Scan for the cell matching the given text and deliver its [X, Y] coordinate at center. 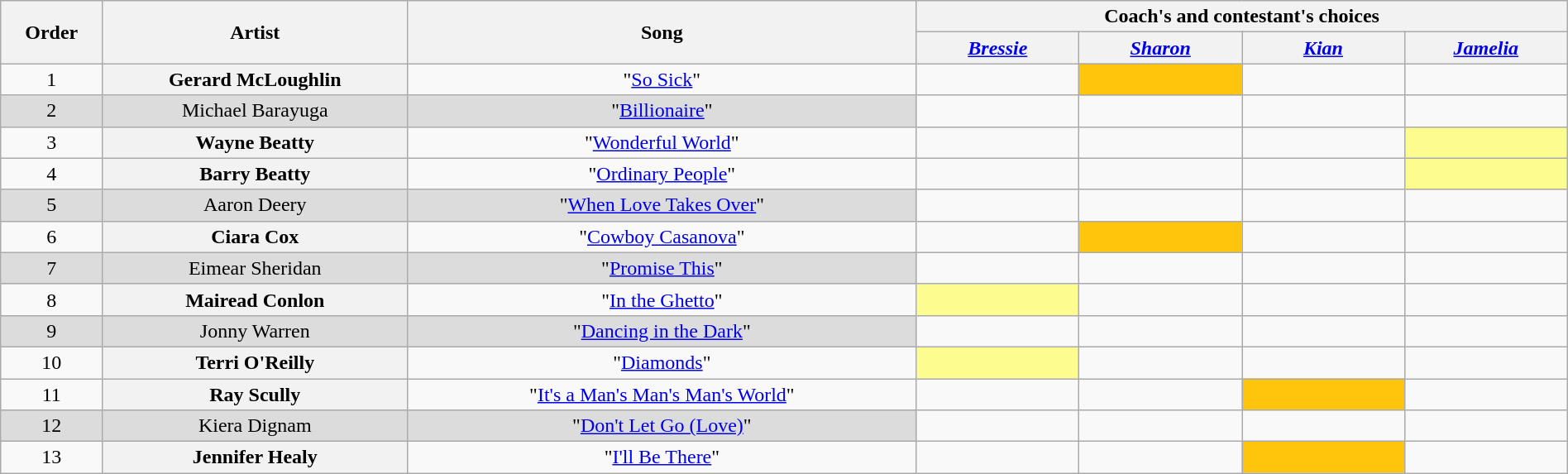
Jonny Warren [255, 331]
7 [51, 268]
9 [51, 331]
Song [662, 32]
"Diamonds" [662, 362]
Eimear Sheridan [255, 268]
"It's a Man's Man's Man's World" [662, 395]
Order [51, 32]
4 [51, 174]
Ray Scully [255, 395]
"In the Ghetto" [662, 299]
Kiera Dignam [255, 426]
12 [51, 426]
Jennifer Healy [255, 457]
"Dancing in the Dark" [662, 331]
Barry Beatty [255, 174]
8 [51, 299]
"Wonderful World" [662, 142]
3 [51, 142]
Kian [1323, 48]
Michael Barayuga [255, 111]
"Don't Let Go (Love)" [662, 426]
"Ordinary People" [662, 174]
Wayne Beatty [255, 142]
10 [51, 362]
5 [51, 205]
Sharon [1161, 48]
2 [51, 111]
13 [51, 457]
Gerard McLoughlin [255, 79]
"Cowboy Casanova" [662, 237]
Jamelia [1485, 48]
"I'll Be There" [662, 457]
"So Sick" [662, 79]
"Billionaire" [662, 111]
Ciara Cox [255, 237]
Aaron Deery [255, 205]
Artist [255, 32]
"Promise This" [662, 268]
Mairead Conlon [255, 299]
Coach's and contestant's choices [1242, 17]
6 [51, 237]
Terri O'Reilly [255, 362]
11 [51, 395]
"When Love Takes Over" [662, 205]
1 [51, 79]
Bressie [997, 48]
